Determine the [X, Y] coordinate at the center of the cell enclosing the given text.  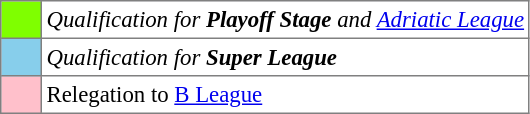
Relegation to B League [285, 95]
Qualification for Super League [285, 57]
Qualification for Playoff Stage and Adriatic League [285, 20]
